For the text-containing cell, return its midpoint in (x, y) coordinate format. 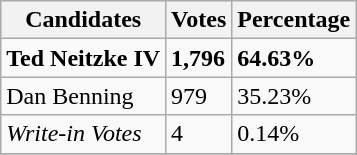
1,796 (199, 58)
35.23% (294, 96)
Percentage (294, 20)
4 (199, 134)
Candidates (84, 20)
979 (199, 96)
64.63% (294, 58)
0.14% (294, 134)
Write-in Votes (84, 134)
Ted Neitzke IV (84, 58)
Votes (199, 20)
Dan Benning (84, 96)
